For the text-containing cell, return its midpoint in [X, Y] coordinate format. 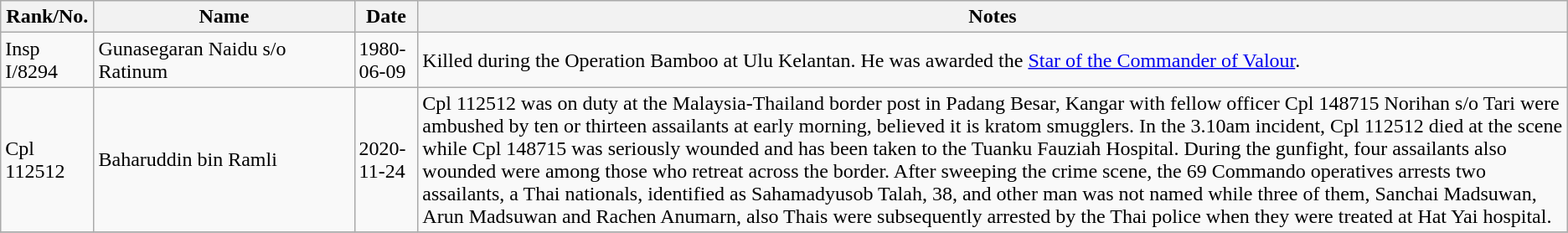
Cpl 112512 [47, 159]
Insp I/8294 [47, 60]
1980-06-09 [386, 60]
Rank/No. [47, 17]
Killed during the Operation Bamboo at Ulu Kelantan. He was awarded the Star of the Commander of Valour. [993, 60]
Gunasegaran Naidu s/o Ratinum [224, 60]
Baharuddin bin Ramli [224, 159]
Date [386, 17]
Notes [993, 17]
2020-11-24 [386, 159]
Name [224, 17]
